For the text-containing cell, return its midpoint in (X, Y) coordinate format. 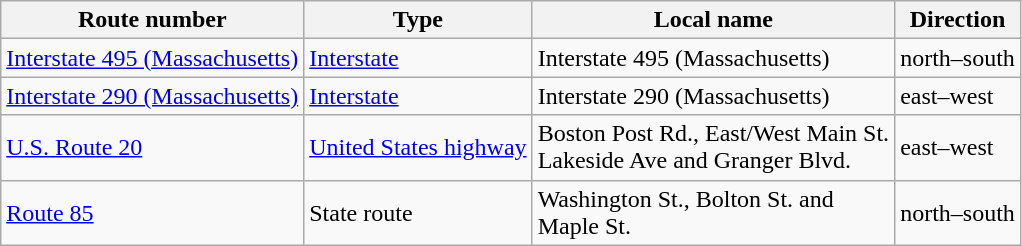
State route (418, 212)
Route 85 (152, 212)
Direction (958, 20)
U.S. Route 20 (152, 148)
Local name (714, 20)
Type (418, 20)
United States highway (418, 148)
Boston Post Rd., East/West Main St. Lakeside Ave and Granger Blvd. (714, 148)
Washington St., Bolton St. and Maple St. (714, 212)
Route number (152, 20)
